From the cell containing the given text, extract its center point as (x, y) coordinate. 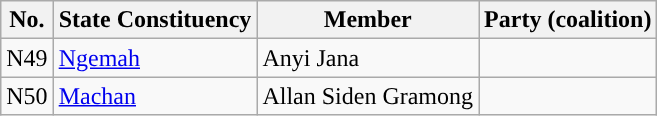
No. (27, 20)
N49 (27, 58)
N50 (27, 96)
Party (coalition) (568, 20)
Machan (155, 96)
State Constituency (155, 20)
Anyi Jana (368, 58)
Member (368, 20)
Ngemah (155, 58)
Allan Siden Gramong (368, 96)
